Return (x, y) of the center of cell containing provided text 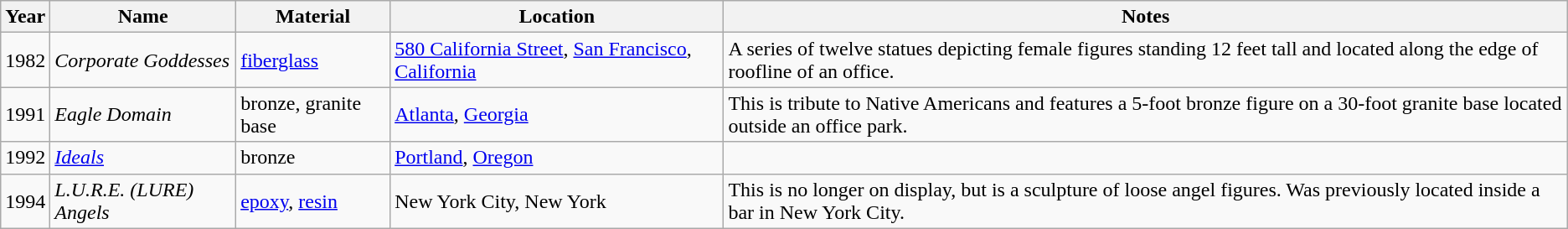
1994 (25, 201)
bronze (313, 158)
Notes (1146, 17)
Atlanta, Georgia (557, 114)
1982 (25, 60)
This is no longer on display, but is a sculpture of loose angel figures. Was previously located inside a bar in New York City. (1146, 201)
1991 (25, 114)
epoxy, resin (313, 201)
Material (313, 17)
1992 (25, 158)
New York City, New York (557, 201)
Location (557, 17)
L.U.R.E. (LURE) Angels (143, 201)
580 California Street, San Francisco, California (557, 60)
Eagle Domain (143, 114)
Corporate Goddesses (143, 60)
Portland, Oregon (557, 158)
bronze, granite base (313, 114)
A series of twelve statues depicting female figures standing 12 feet tall and located along the edge of roofline of an office. (1146, 60)
This is tribute to Native Americans and features a 5-foot bronze figure on a 30-foot granite base located outside an office park. (1146, 114)
Ideals (143, 158)
fiberglass (313, 60)
Year (25, 17)
Name (143, 17)
